From the cell containing the given text, extract its center point as (x, y) coordinate. 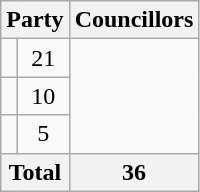
Total (35, 172)
Party (35, 20)
5 (43, 134)
10 (43, 96)
Councillors (134, 20)
21 (43, 58)
36 (134, 172)
